Provide the (X, Y) coordinate of the cell's center where the given text is located.  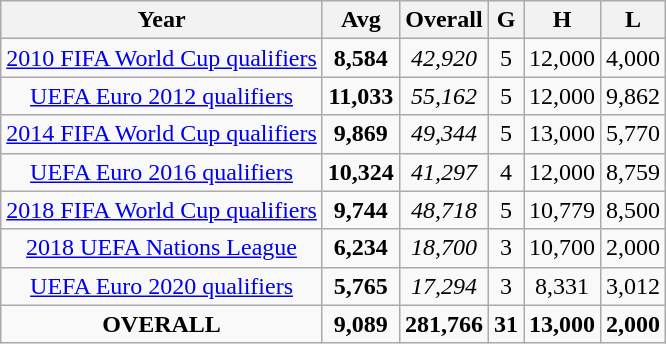
48,718 (444, 210)
281,766 (444, 324)
3,012 (634, 286)
OVERALL (162, 324)
49,344 (444, 134)
UEFA Euro 2012 qualifiers (162, 96)
5,765 (360, 286)
42,920 (444, 58)
Overall (444, 20)
8,759 (634, 172)
2010 FIFA World Cup qualifiers (162, 58)
55,162 (444, 96)
8,500 (634, 210)
2014 FIFA World Cup qualifiers (162, 134)
18,700 (444, 248)
10,700 (562, 248)
8,584 (360, 58)
UEFA Euro 2020 qualifiers (162, 286)
9,089 (360, 324)
11,033 (360, 96)
9,744 (360, 210)
5,770 (634, 134)
31 (506, 324)
4 (506, 172)
2018 UEFA Nations League (162, 248)
Year (162, 20)
4,000 (634, 58)
10,779 (562, 210)
8,331 (562, 286)
H (562, 20)
9,869 (360, 134)
G (506, 20)
9,862 (634, 96)
Avg (360, 20)
6,234 (360, 248)
41,297 (444, 172)
UEFA Euro 2016 qualifiers (162, 172)
L (634, 20)
10,324 (360, 172)
17,294 (444, 286)
2018 FIFA World Cup qualifiers (162, 210)
